Extract the [x, y] coordinate from the center of the cell holding the provided text.  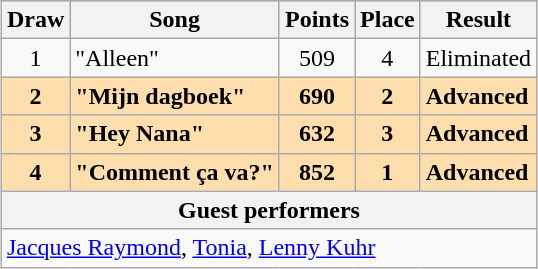
690 [316, 96]
Jacques Raymond, Tonia, Lenny Kuhr [268, 248]
Song [175, 20]
Place [388, 20]
Guest performers [268, 210]
"Mijn dagboek" [175, 96]
"Comment ça va?" [175, 172]
Draw [35, 20]
509 [316, 58]
632 [316, 134]
Result [478, 20]
Points [316, 20]
852 [316, 172]
"Hey Nana" [175, 134]
Eliminated [478, 58]
"Alleen" [175, 58]
